Pinpoint the cell where the given text exists, returning its [X, Y] midpoint coordinate. 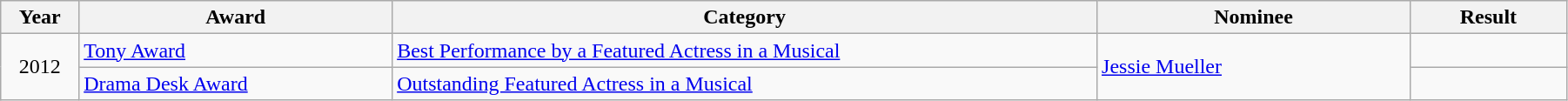
2012 [40, 67]
Outstanding Featured Actress in a Musical [745, 84]
Year [40, 17]
Category [745, 17]
Result [1488, 17]
Tony Award [236, 50]
Nominee [1254, 17]
Award [236, 17]
Best Performance by a Featured Actress in a Musical [745, 50]
Jessie Mueller [1254, 67]
Drama Desk Award [236, 84]
